Pinpoint the cell where the given text exists, returning its (X, Y) midpoint coordinate. 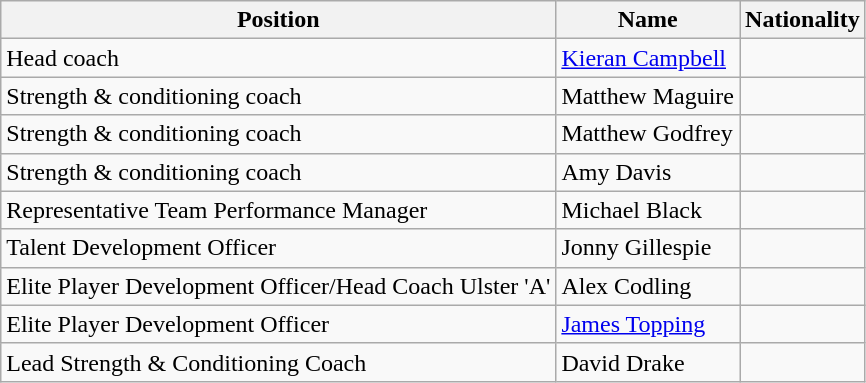
Position (278, 20)
Jonny Gillespie (648, 248)
Kieran Campbell (648, 58)
Elite Player Development Officer/Head Coach Ulster 'A' (278, 286)
Matthew Godfrey (648, 134)
David Drake (648, 362)
Lead Strength & Conditioning Coach (278, 362)
Michael Black (648, 210)
Nationality (803, 20)
Representative Team Performance Manager (278, 210)
Talent Development Officer (278, 248)
James Topping (648, 324)
Alex Codling (648, 286)
Matthew Maguire (648, 96)
Amy Davis (648, 172)
Head coach (278, 58)
Elite Player Development Officer (278, 324)
Name (648, 20)
